Search for the cell housing the specified text and yield its (X, Y) center coordinate. 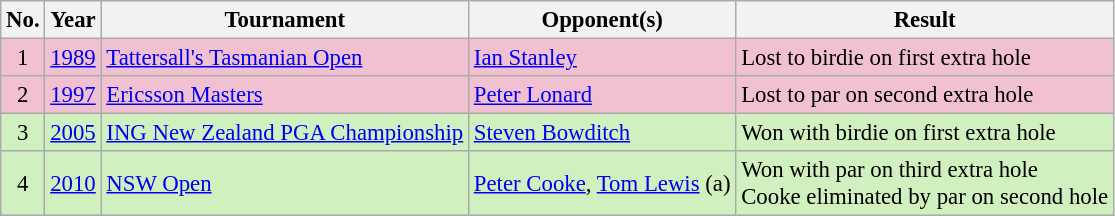
3 (23, 133)
Lost to birdie on first extra hole (925, 58)
NSW Open (284, 184)
Ian Stanley (602, 58)
Steven Bowditch (602, 133)
Won with par on third extra holeCooke eliminated by par on second hole (925, 184)
2005 (73, 133)
Ericsson Masters (284, 95)
Opponent(s) (602, 20)
Year (73, 20)
1 (23, 58)
Peter Cooke, Tom Lewis (a) (602, 184)
Lost to par on second extra hole (925, 95)
2 (23, 95)
1989 (73, 58)
ING New Zealand PGA Championship (284, 133)
4 (23, 184)
Peter Lonard (602, 95)
Tattersall's Tasmanian Open (284, 58)
2010 (73, 184)
Result (925, 20)
1997 (73, 95)
Tournament (284, 20)
Won with birdie on first extra hole (925, 133)
No. (23, 20)
